Output the [x, y] coordinate of the center of the cell containing the given text.  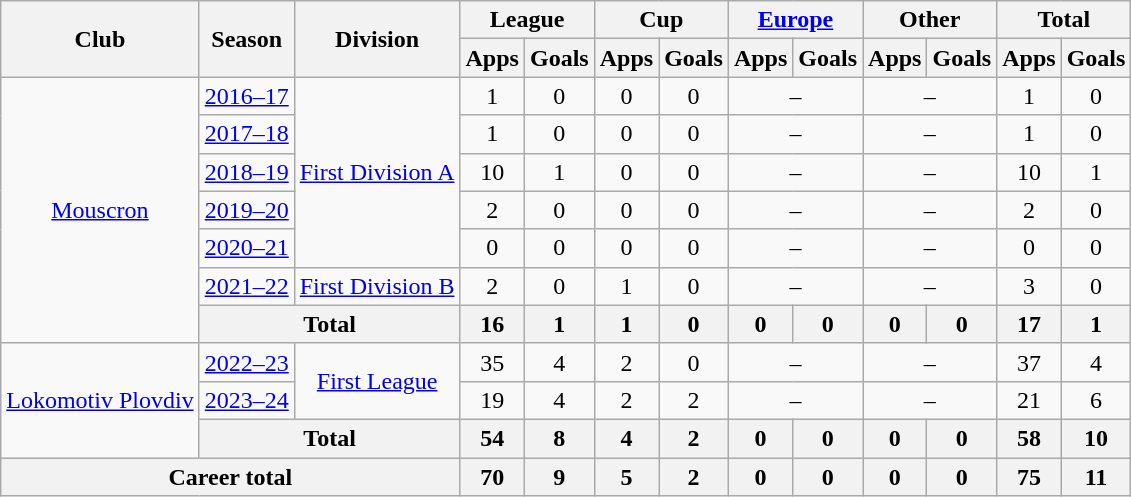
2016–17 [246, 96]
2019–20 [246, 210]
Other [930, 20]
11 [1096, 477]
19 [492, 400]
2020–21 [246, 248]
58 [1029, 438]
Division [377, 39]
2023–24 [246, 400]
Mouscron [100, 210]
First Division B [377, 286]
21 [1029, 400]
2018–19 [246, 172]
First League [377, 381]
70 [492, 477]
Cup [661, 20]
Lokomotiv Plovdiv [100, 400]
16 [492, 324]
5 [626, 477]
9 [559, 477]
17 [1029, 324]
3 [1029, 286]
2022–23 [246, 362]
Club [100, 39]
2021–22 [246, 286]
37 [1029, 362]
54 [492, 438]
35 [492, 362]
75 [1029, 477]
First Division A [377, 172]
Europe [795, 20]
2017–18 [246, 134]
Season [246, 39]
Career total [230, 477]
8 [559, 438]
League [527, 20]
6 [1096, 400]
